Detect which cell encompasses the target text, then output its (x, y) center coordinate. 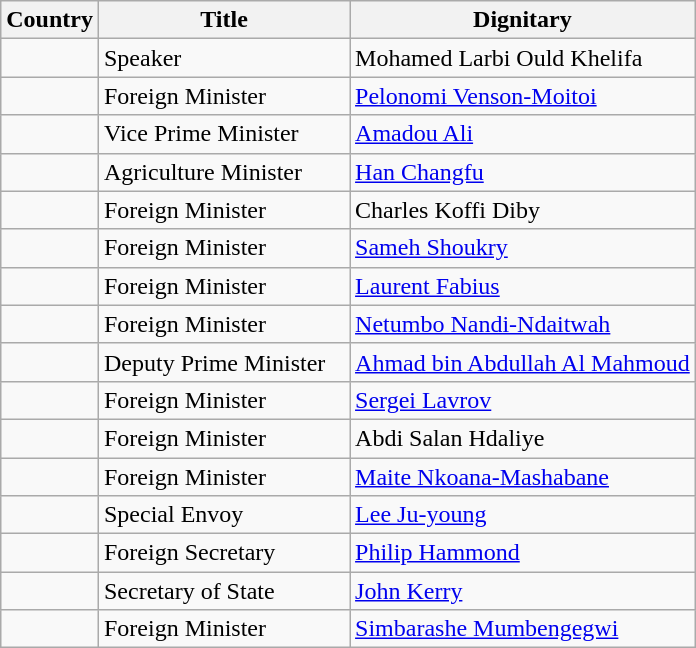
Netumbo Nandi-Ndaitwah (523, 324)
Han Changfu (523, 172)
Mohamed Larbi Ould Khelifa (523, 58)
Pelonomi Venson-Moitoi (523, 96)
Special Envoy (224, 515)
John Kerry (523, 591)
Agriculture Minister (224, 172)
Abdi Salan Hdaliye (523, 438)
Maite Nkoana-Mashabane (523, 477)
Laurent Fabius (523, 286)
Amadou Ali (523, 134)
Lee Ju-young (523, 515)
Ahmad bin Abdullah Al Mahmoud (523, 362)
Speaker (224, 58)
Secretary of State (224, 591)
Foreign Secretary (224, 553)
Philip Hammond (523, 553)
Sameh Shoukry (523, 248)
Vice Prime Minister (224, 134)
Deputy Prime Minister (224, 362)
Sergei Lavrov (523, 400)
Dignitary (523, 20)
Simbarashe Mumbengegwi (523, 629)
Country (50, 20)
Charles Koffi Diby (523, 210)
Title (224, 20)
